From the cell containing the given text, extract its center point as (X, Y) coordinate. 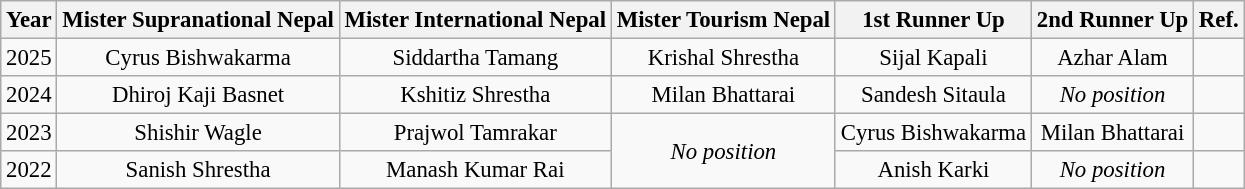
Mister Supranational Nepal (198, 20)
Manash Kumar Rai (475, 170)
Year (29, 20)
Prajwol Tamrakar (475, 133)
Dhiroj Kaji Basnet (198, 95)
Ref. (1219, 20)
Kshitiz Shrestha (475, 95)
2022 (29, 170)
2nd Runner Up (1112, 20)
2024 (29, 95)
Siddartha Tamang (475, 58)
Sijal Kapali (933, 58)
Sandesh Sitaula (933, 95)
2023 (29, 133)
Shishir Wagle (198, 133)
Mister Tourism Nepal (723, 20)
Sanish Shrestha (198, 170)
1st Runner Up (933, 20)
Anish Karki (933, 170)
Mister International Nepal (475, 20)
Azhar Alam (1112, 58)
Krishal Shrestha (723, 58)
2025 (29, 58)
